Extract the (X, Y) coordinate from the center of the cell holding the provided text.  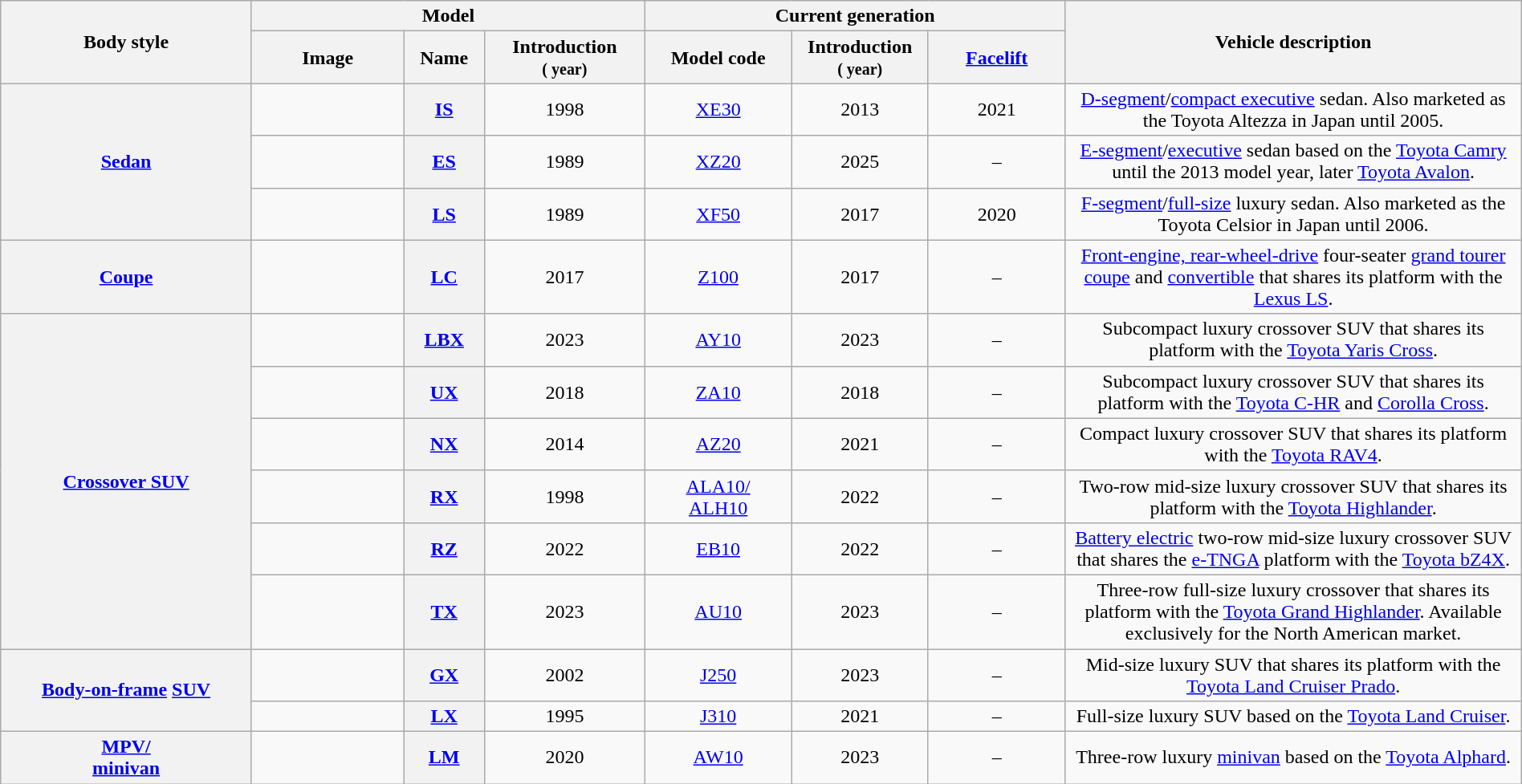
2013 (860, 109)
LBX (444, 340)
2014 (564, 445)
Subcompact luxury crossover SUV that shares its platform with the Toyota C-HR and Corolla Cross. (1293, 392)
Mid-size luxury SUV that shares its platform with the Toyota Land Cruiser Prado. (1293, 674)
Subcompact luxury crossover SUV that shares its platform with the Toyota Yaris Cross. (1293, 340)
Compact luxury crossover SUV that shares its platform with the Toyota RAV4. (1293, 445)
TX (444, 611)
NX (444, 445)
MPV/minivan (127, 758)
LX (444, 717)
LC (444, 277)
Battery electric two-row mid-size luxury crossover SUV that shares the e-TNGA platform with the Toyota bZ4X. (1293, 549)
UX (444, 392)
LS (444, 213)
1995 (564, 717)
ES (444, 162)
Crossover SUV (127, 481)
AZ20 (718, 445)
2025 (860, 162)
AW10 (718, 758)
EB10 (718, 549)
Z100 (718, 277)
Facelift (996, 58)
Model code (718, 58)
XZ20 (718, 162)
ALA10/ALH10 (718, 496)
E-segment/executive sedan based on the Toyota Camry until the 2013 model year, later Toyota Avalon. (1293, 162)
Image (328, 58)
AU10 (718, 611)
Body style (127, 42)
Three-row luxury minivan based on the Toyota Alphard. (1293, 758)
F-segment/full-size luxury sedan. Also marketed as the Toyota Celsior in Japan until 2006. (1293, 213)
AY10 (718, 340)
Full-size luxury SUV based on the Toyota Land Cruiser. (1293, 717)
2002 (564, 674)
D-segment/compact executive sedan. Also marketed as the Toyota Altezza in Japan until 2005. (1293, 109)
Name (444, 58)
Two-row mid-size luxury crossover SUV that shares its platform with the Toyota Highlander. (1293, 496)
Body-on-frame SUV (127, 690)
RZ (444, 549)
IS (444, 109)
ZA10 (718, 392)
XE30 (718, 109)
J250 (718, 674)
GX (444, 674)
Sedan (127, 162)
Front-engine, rear-wheel-drive four-seater grand tourer coupe and convertible that shares its platform with the Lexus LS. (1293, 277)
Vehicle description (1293, 42)
J310 (718, 717)
Current generation (855, 16)
LM (444, 758)
Coupe (127, 277)
Model (448, 16)
RX (444, 496)
Three-row full-size luxury crossover that shares its platform with the Toyota Grand Highlander. Available exclusively for the North American market. (1293, 611)
XF50 (718, 213)
